Provide the (x, y) coordinate of the cell's center where the given text is located.  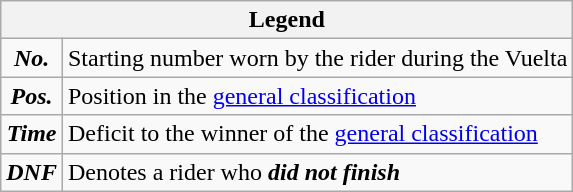
Legend (287, 20)
Time (32, 134)
Pos. (32, 96)
No. (32, 58)
Deficit to the winner of the general classification (317, 134)
Denotes a rider who did not finish (317, 172)
DNF (32, 172)
Position in the general classification (317, 96)
Starting number worn by the rider during the Vuelta (317, 58)
